Scan for the cell matching the given text and deliver its (X, Y) coordinate at center. 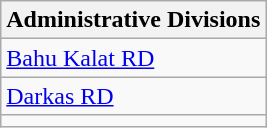
Darkas RD (134, 96)
Administrative Divisions (134, 20)
Bahu Kalat RD (134, 58)
